Return [x, y] of the center of cell containing provided text 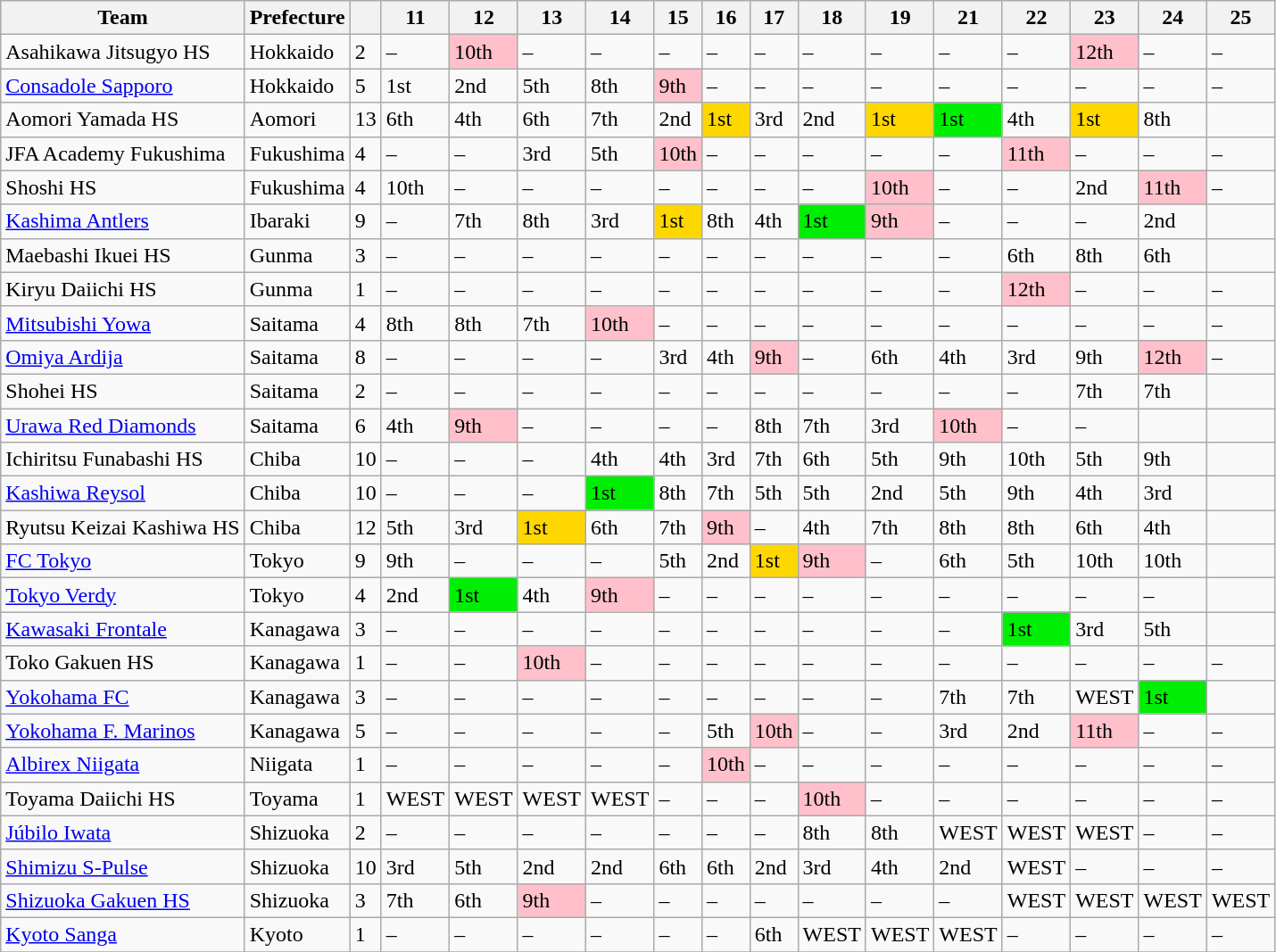
22 [1036, 18]
Asahikawa Jitsugyo HS [123, 52]
Toyama Daiichi HS [123, 799]
Toyama [297, 799]
Urawa Red Diamonds [123, 426]
Shohei HS [123, 391]
16 [726, 18]
Maebashi Ikuei HS [123, 255]
18 [832, 18]
Ibaraki [297, 221]
Aomori Yamada HS [123, 120]
8 [366, 357]
JFA Academy Fukushima [123, 153]
Prefecture [297, 18]
Kyoto Sanga [123, 934]
Kawasaki Frontale [123, 629]
Yokohama FC [123, 697]
Aomori [297, 120]
24 [1172, 18]
Omiya Ardija [123, 357]
17 [774, 18]
Kyoto [297, 934]
FC Tokyo [123, 561]
Shoshi HS [123, 187]
Yokohama F. Marinos [123, 731]
25 [1240, 18]
19 [899, 18]
Mitsubishi Yowa [123, 323]
Albirex Niigata [123, 765]
Kashima Antlers [123, 221]
Shizuoka Gakuen HS [123, 900]
Niigata [297, 765]
23 [1105, 18]
Kashiwa Reysol [123, 493]
6 [366, 426]
Tokyo Verdy [123, 595]
14 [619, 18]
21 [968, 18]
Toko Gakuen HS [123, 663]
Júbilo Iwata [123, 832]
Ryutsu Keizai Kashiwa HS [123, 527]
Consadole Sapporo [123, 86]
Kiryu Daiichi HS [123, 289]
Shimizu S-Pulse [123, 866]
15 [678, 18]
Ichiritsu Funabashi HS [123, 459]
11 [415, 18]
Team [123, 18]
